Pinpoint the cell where the given text exists, returning its [x, y] midpoint coordinate. 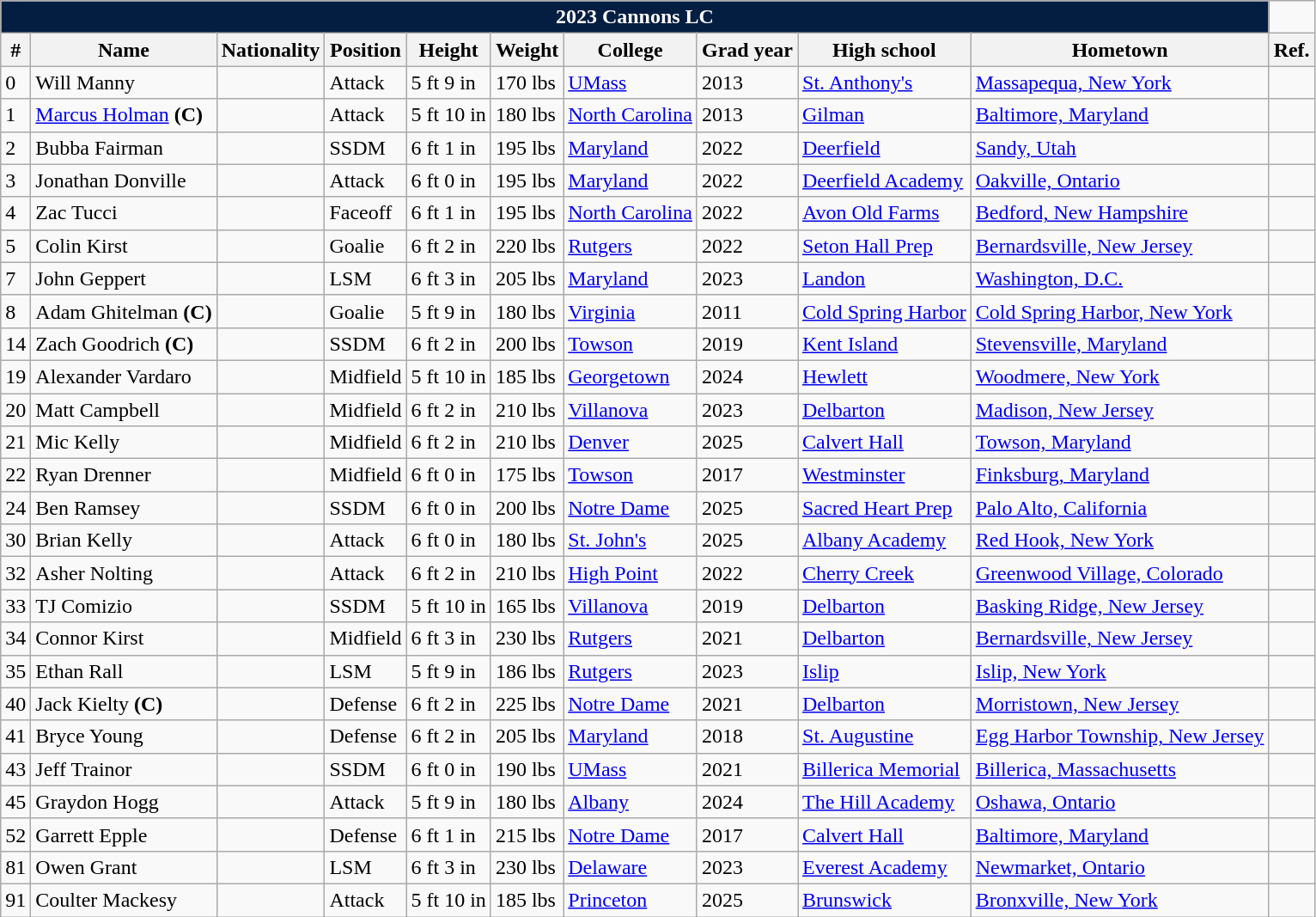
Newmarket, Ontario [1120, 867]
Virginia [631, 311]
8 [15, 311]
4 [15, 213]
Oakville, Ontario [1120, 180]
Jonathan Donville [124, 180]
Oshawa, Ontario [1120, 802]
Adam Ghitelman (C) [124, 311]
Will Manny [124, 83]
52 [15, 834]
Seton Hall Prep [884, 246]
41 [15, 737]
186 lbs [527, 671]
Albany Academy [884, 541]
Albany [631, 802]
Zach Goodrich (C) [124, 344]
Deerfield Academy [884, 180]
40 [15, 704]
St. Anthony's [884, 83]
College [631, 50]
220 lbs [527, 246]
St. John's [631, 541]
Westminster [884, 475]
3 [15, 180]
Nationality [271, 50]
Faceoff [366, 213]
Brian Kelly [124, 541]
1 [15, 115]
Finksburg, Maryland [1120, 475]
Princeton [631, 900]
Graydon Hogg [124, 802]
Name [124, 50]
33 [15, 606]
215 lbs [527, 834]
Greenwood Village, Colorado [1120, 573]
Morristown, New Jersey [1120, 704]
Alexander Vardaro [124, 376]
Egg Harbor Township, New Jersey [1120, 737]
# [15, 50]
Position [366, 50]
Madison, New Jersey [1120, 410]
91 [15, 900]
Red Hook, New York [1120, 541]
5 [15, 246]
Connor Kirst [124, 639]
24 [15, 508]
Weight [527, 50]
Hometown [1120, 50]
Billerica, Massachusetts [1120, 769]
Everest Academy [884, 867]
Stevensville, Maryland [1120, 344]
Georgetown [631, 376]
20 [15, 410]
Height [448, 50]
2018 [747, 737]
Woodmere, New York [1120, 376]
Palo Alto, California [1120, 508]
Deerfield [884, 148]
190 lbs [527, 769]
Bronxville, New York [1120, 900]
Islip [884, 671]
Hewlett [884, 376]
81 [15, 867]
Colin Kirst [124, 246]
Basking Ridge, New Jersey [1120, 606]
Cherry Creek [884, 573]
Mic Kelly [124, 443]
Avon Old Farms [884, 213]
43 [15, 769]
Grad year [747, 50]
32 [15, 573]
2 [15, 148]
7 [15, 278]
Cold Spring Harbor [884, 311]
14 [15, 344]
35 [15, 671]
2023 Cannons LC [635, 17]
Asher Nolting [124, 573]
Gilman [884, 115]
Owen Grant [124, 867]
Jack Kielty (C) [124, 704]
Sandy, Utah [1120, 148]
225 lbs [527, 704]
175 lbs [527, 475]
The Hill Academy [884, 802]
TJ Comizio [124, 606]
Matt Campbell [124, 410]
170 lbs [527, 83]
Ethan Rall [124, 671]
2011 [747, 311]
45 [15, 802]
21 [15, 443]
Denver [631, 443]
Marcus Holman (C) [124, 115]
Islip, New York [1120, 671]
Jeff Trainor [124, 769]
Kent Island [884, 344]
Ben Ramsey [124, 508]
165 lbs [527, 606]
Bryce Young [124, 737]
St. Augustine [884, 737]
Ryan Drenner [124, 475]
Billerica Memorial [884, 769]
0 [15, 83]
Ref. [1292, 50]
Bubba Fairman [124, 148]
Washington, D.C. [1120, 278]
Garrett Epple [124, 834]
High school [884, 50]
Delaware [631, 867]
Sacred Heart Prep [884, 508]
19 [15, 376]
Landon [884, 278]
Zac Tucci [124, 213]
John Geppert [124, 278]
Brunswick [884, 900]
Towson, Maryland [1120, 443]
22 [15, 475]
Bedford, New Hampshire [1120, 213]
High Point [631, 573]
34 [15, 639]
Coulter Mackesy [124, 900]
30 [15, 541]
Cold Spring Harbor, New York [1120, 311]
Massapequa, New York [1120, 83]
